Locate the cell with the specified text and output its [X, Y] center coordinate. 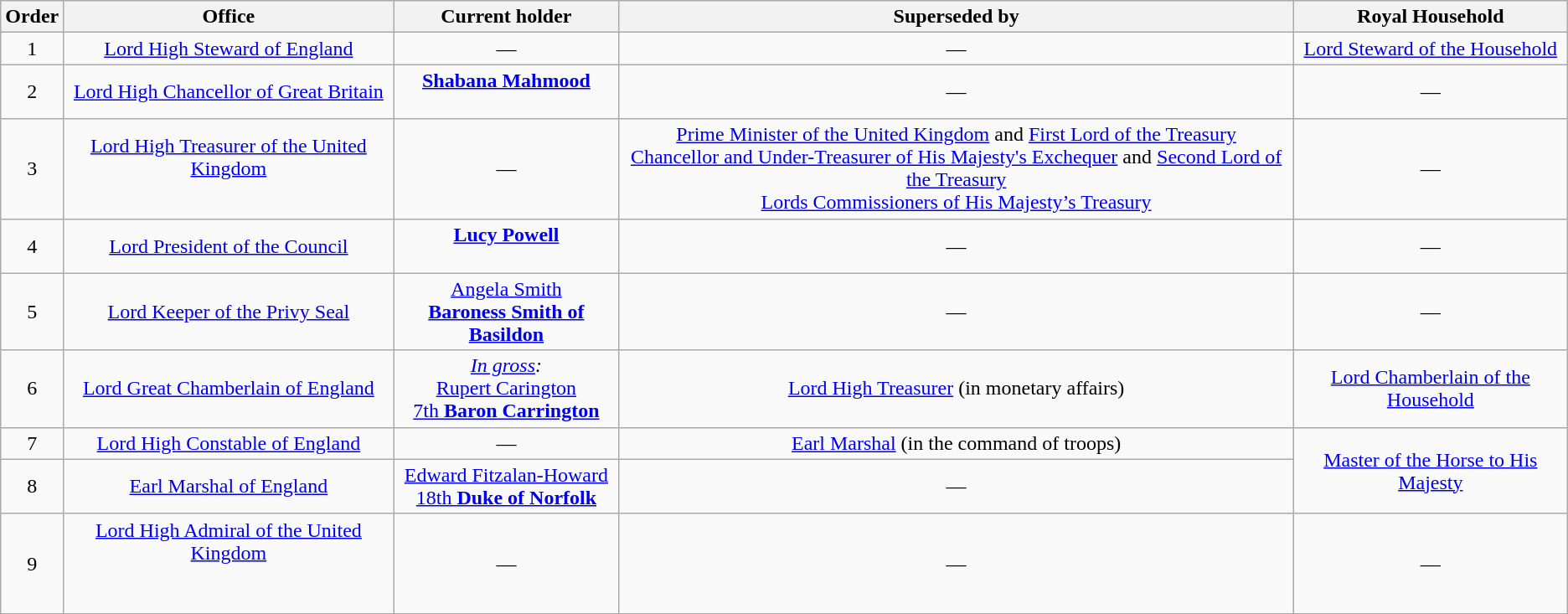
Lord Keeper of the Privy Seal [229, 312]
Lord Chamberlain of the Household [1431, 389]
2 [32, 92]
Lord High Steward of England [229, 49]
Earl Marshal of England [229, 486]
Lord Steward of the Household [1431, 49]
8 [32, 486]
4 [32, 246]
Superseded by [957, 17]
Earl Marshal (in the command of troops) [957, 443]
Master of the Horse to His Majesty [1431, 471]
3 [32, 169]
Office [229, 17]
Lord High Constable of England [229, 443]
Royal Household [1431, 17]
Current holder [506, 17]
Lord High Admiral of the United Kingdom [229, 563]
5 [32, 312]
9 [32, 563]
Edward Fitzalan-Howard18th Duke of Norfolk [506, 486]
6 [32, 389]
Order [32, 17]
Lord President of the Council [229, 246]
Angela Smith Baroness Smith of Basildon [506, 312]
Lord High Treasurer of the United Kingdom [229, 169]
In gross: Rupert Carington 7th Baron Carrington [506, 389]
7 [32, 443]
Shabana Mahmood [506, 92]
Lord High Treasurer (in monetary affairs) [957, 389]
Lord Great Chamberlain of England [229, 389]
Lucy Powell [506, 246]
1 [32, 49]
Lord High Chancellor of Great Britain [229, 92]
